Return the (x, y) coordinate for the center point of the cell that contains the specified text.  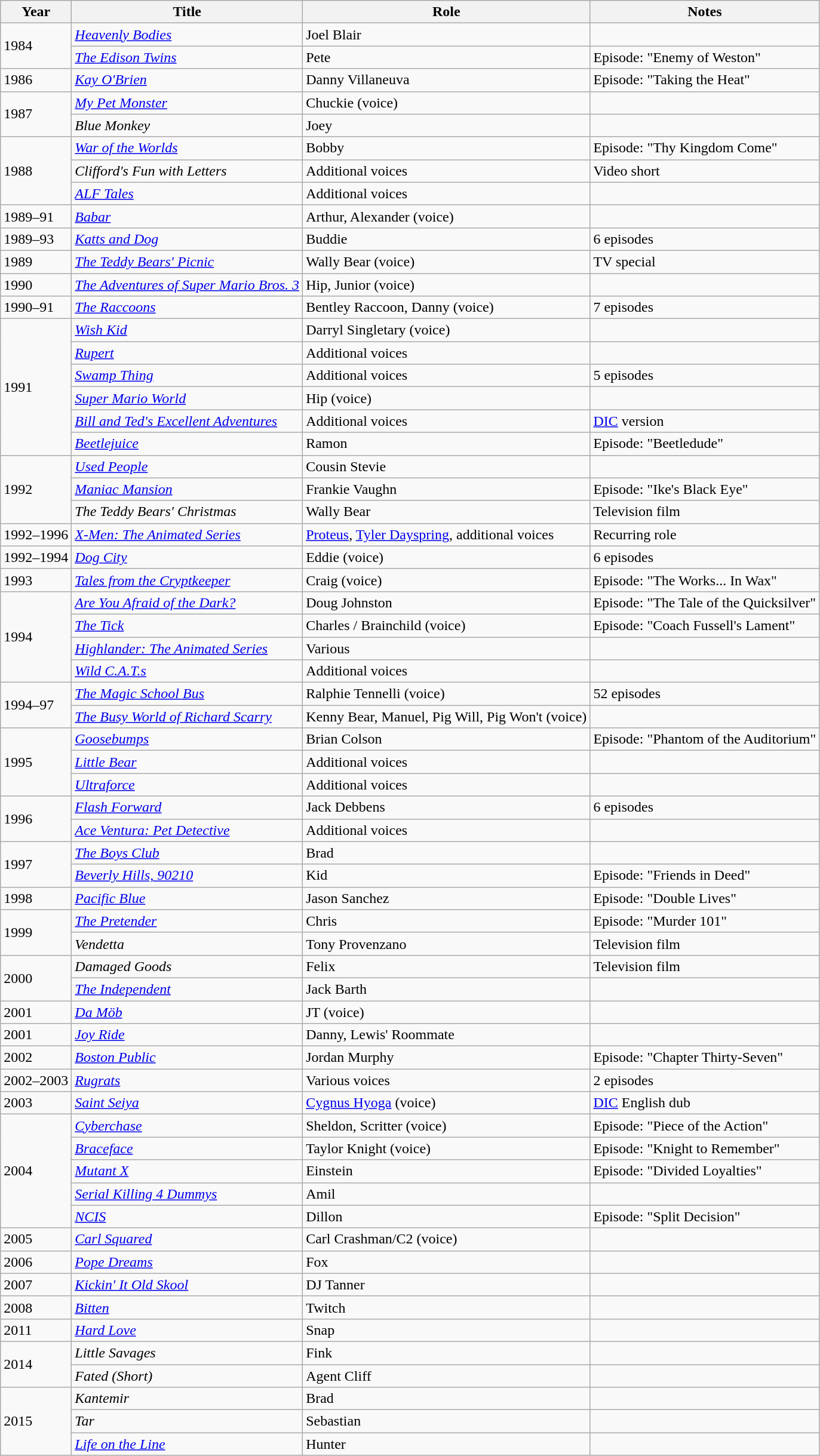
Episode: "Divided Loyalties" (705, 1171)
Fink (447, 1353)
Episode: "Split Decision" (705, 1217)
Sheldon, Scritter (voice) (447, 1126)
Notes (705, 12)
Wally Bear (447, 512)
Episode: "Ike's Black Eye" (705, 489)
The Boys Club (188, 853)
1996 (36, 819)
Episode: "The Tale of the Quicksilver" (705, 603)
1986 (36, 80)
Episode: "Piece of the Action" (705, 1126)
52 episodes (705, 694)
Kantemir (188, 1399)
The Teddy Bears' Picnic (188, 262)
Buddie (447, 239)
Einstein (447, 1171)
Da Möb (188, 1012)
1990–91 (36, 308)
Beverly Hills, 90210 (188, 876)
Craig (voice) (447, 580)
2003 (36, 1103)
Episode: "Taking the Heat" (705, 80)
Cyberchase (188, 1126)
Title (188, 12)
Super Mario World (188, 398)
Carl Squared (188, 1239)
Braceface (188, 1148)
Are You Afraid of the Dark? (188, 603)
DIC version (705, 421)
The Magic School Bus (188, 694)
Vendetta (188, 944)
1989–93 (36, 239)
Wish Kid (188, 330)
TV special (705, 262)
Little Bear (188, 762)
1999 (36, 932)
Clifford's Fun with Letters (188, 171)
The Tick (188, 625)
Doug Johnston (447, 603)
Episode: "Chapter Thirty-Seven" (705, 1058)
Ralphie Tennelli (voice) (447, 694)
Dillon (447, 1217)
Bill and Ted's Excellent Adventures (188, 421)
1992–1994 (36, 557)
Wild C.A.T.s (188, 671)
Jack Barth (447, 989)
Joey (447, 125)
Beetlejuice (188, 444)
Jordan Murphy (447, 1058)
1994–97 (36, 705)
Chris (447, 921)
1994 (36, 637)
Life on the Line (188, 1444)
Episode: "Double Lives" (705, 898)
2002 (36, 1058)
Pete (447, 57)
Rugrats (188, 1080)
X-Men: The Animated Series (188, 535)
Goosebumps (188, 739)
Kid (447, 876)
2005 (36, 1239)
Sebastian (447, 1421)
Danny Villaneuva (447, 80)
2004 (36, 1171)
Felix (447, 966)
Episode: "Friends in Deed" (705, 876)
The Pretender (188, 921)
Babar (188, 216)
Various voices (447, 1080)
2000 (36, 978)
1987 (36, 114)
Various (447, 648)
ALF Tales (188, 193)
Pacific Blue (188, 898)
2015 (36, 1421)
DIC English dub (705, 1103)
Chuckie (voice) (447, 103)
Episode: "Murder 101" (705, 921)
Dog City (188, 557)
Bentley Raccoon, Danny (voice) (447, 308)
Recurring role (705, 535)
DJ Tanner (447, 1285)
Used People (188, 466)
Highlander: The Animated Series (188, 648)
The Independent (188, 989)
The Adventures of Super Mario Bros. 3 (188, 285)
Ramon (447, 444)
Year (36, 12)
Ultraforce (188, 785)
1998 (36, 898)
Danny, Lewis' Roommate (447, 1035)
2014 (36, 1364)
Fox (447, 1262)
7 episodes (705, 308)
Jason Sanchez (447, 898)
2002–2003 (36, 1080)
Hard Love (188, 1330)
Wally Bear (voice) (447, 262)
My Pet Monster (188, 103)
Joel Blair (447, 35)
Ace Ventura: Pet Detective (188, 830)
1989 (36, 262)
Swamp Thing (188, 376)
1984 (36, 46)
Saint Seiya (188, 1103)
Damaged Goods (188, 966)
2011 (36, 1330)
Maniac Mansion (188, 489)
Taylor Knight (voice) (447, 1148)
Episode: "Thy Kingdom Come" (705, 148)
Tales from the Cryptkeeper (188, 580)
1993 (36, 580)
Carl Crashman/C2 (voice) (447, 1239)
Cousin Stevie (447, 466)
The Teddy Bears' Christmas (188, 512)
Pope Dreams (188, 1262)
Tony Provenzano (447, 944)
Role (447, 12)
Episode: "Coach Fussell's Lament" (705, 625)
1990 (36, 285)
Darryl Singletary (voice) (447, 330)
Rupert (188, 353)
5 episodes (705, 376)
2008 (36, 1307)
Twitch (447, 1307)
1992–1996 (36, 535)
Hip (voice) (447, 398)
Episode: "Beetledude" (705, 444)
1995 (36, 762)
War of the Worlds (188, 148)
Amil (447, 1194)
Boston Public (188, 1058)
Heavenly Bodies (188, 35)
Jack Debbens (447, 807)
1992 (36, 489)
Episode: "Knight to Remember" (705, 1148)
Katts and Dog (188, 239)
2 episodes (705, 1080)
Proteus, Tyler Dayspring, additional voices (447, 535)
1989–91 (36, 216)
Flash Forward (188, 807)
2006 (36, 1262)
Arthur, Alexander (voice) (447, 216)
Video short (705, 171)
2007 (36, 1285)
Episode: "Enemy of Weston" (705, 57)
Frankie Vaughn (447, 489)
Episode: "The Works... In Wax" (705, 580)
The Busy World of Richard Scarry (188, 717)
The Edison Twins (188, 57)
1991 (36, 387)
Snap (447, 1330)
Charles / Brainchild (voice) (447, 625)
Joy Ride (188, 1035)
The Raccoons (188, 308)
Serial Killing 4 Dummys (188, 1194)
1997 (36, 864)
1988 (36, 171)
Eddie (voice) (447, 557)
Agent Cliff (447, 1375)
Blue Monkey (188, 125)
NCIS (188, 1217)
Hip, Junior (voice) (447, 285)
Bobby (447, 148)
Kenny Bear, Manuel, Pig Will, Pig Won't (voice) (447, 717)
Cygnus Hyoga (voice) (447, 1103)
Kay O'Brien (188, 80)
Little Savages (188, 1353)
Fated (Short) (188, 1375)
Bitten (188, 1307)
Brian Colson (447, 739)
JT (voice) (447, 1012)
Mutant X (188, 1171)
Episode: "Phantom of the Auditorium" (705, 739)
Tar (188, 1421)
Hunter (447, 1444)
Kickin' It Old Skool (188, 1285)
